Find where the given text appears and provide that cell's center as (X, Y) coordinate. 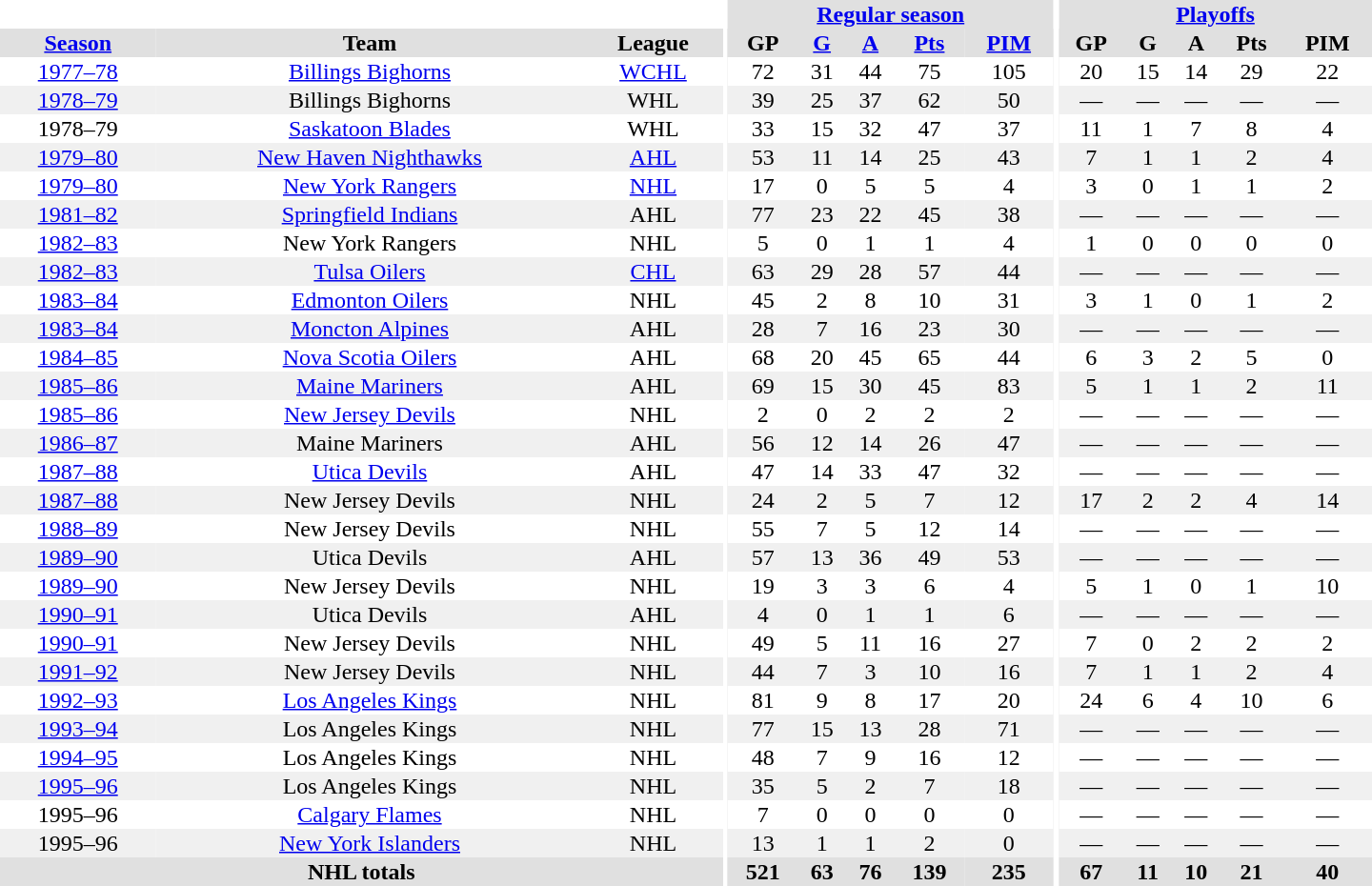
18 (1008, 786)
68 (762, 357)
521 (762, 872)
New York Islanders (370, 843)
1986–87 (78, 443)
75 (930, 71)
50 (1008, 100)
38 (1008, 214)
Calgary Flames (370, 815)
Saskatoon Blades (370, 129)
New Haven Nighthawks (370, 157)
67 (1091, 872)
Springfield Indians (370, 214)
1991–92 (78, 672)
Regular season (890, 14)
21 (1252, 872)
76 (871, 872)
Season (78, 43)
Playoffs (1216, 14)
139 (930, 872)
81 (762, 700)
1988–89 (78, 529)
Nova Scotia Oilers (370, 357)
55 (762, 529)
NHL totals (361, 872)
39 (762, 100)
1977–78 (78, 71)
69 (762, 386)
19 (762, 586)
62 (930, 100)
1981–82 (78, 214)
35 (762, 786)
235 (1008, 872)
83 (1008, 386)
48 (762, 757)
105 (1008, 71)
72 (762, 71)
36 (871, 557)
1993–94 (78, 729)
27 (1008, 643)
Tulsa Oilers (370, 272)
1984–85 (78, 357)
Team (370, 43)
56 (762, 443)
65 (930, 357)
CHL (653, 272)
1992–93 (78, 700)
40 (1327, 872)
League (653, 43)
26 (930, 443)
Moncton Alpines (370, 329)
71 (1008, 729)
Edmonton Oilers (370, 300)
WCHL (653, 71)
43 (1008, 157)
1994–95 (78, 757)
